Determine the [X, Y] coordinate at the center of the cell enclosing the given text.  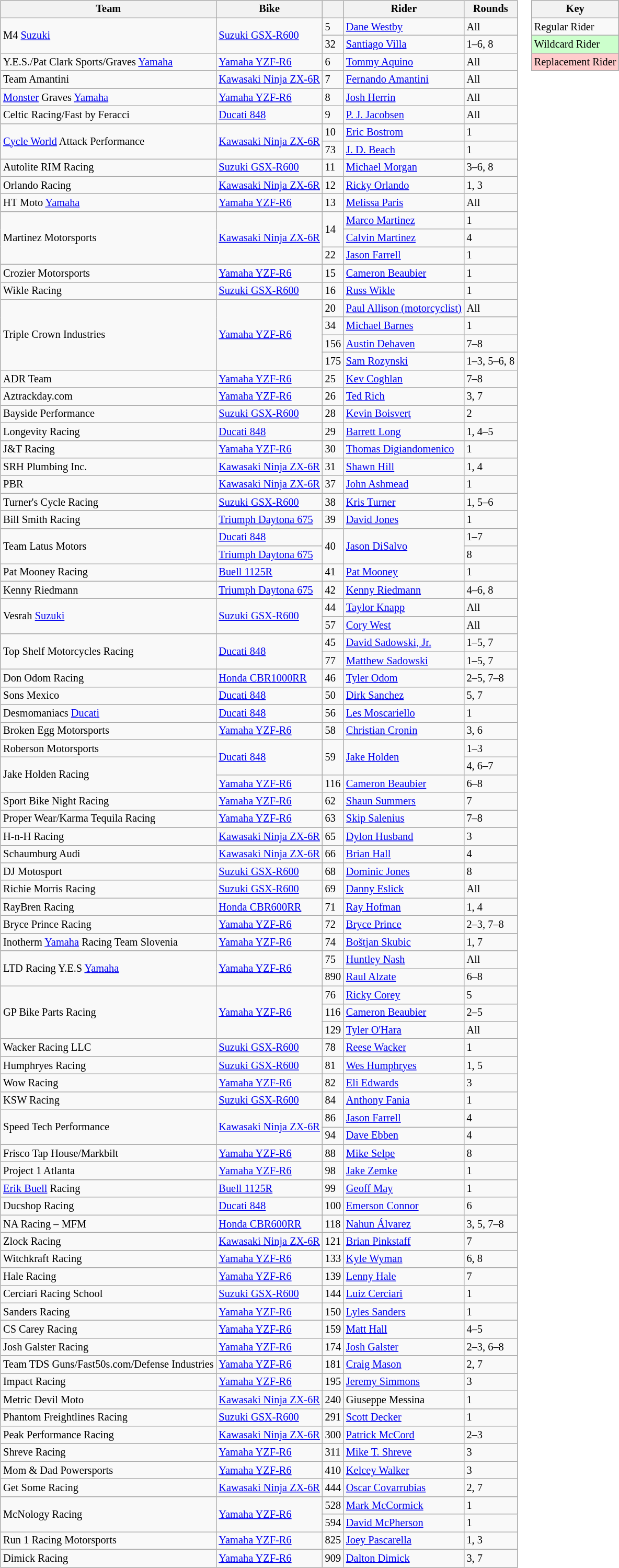
1, 5–6 [490, 502]
62 [333, 801]
3–6, 8 [490, 168]
50 [333, 696]
2–3, 7–8 [490, 925]
410 [333, 1470]
Matthew Sadowski [404, 661]
Desmomaniacs Ducati [108, 713]
311 [333, 1452]
Jake Holden [404, 757]
20 [333, 309]
Don Odom Racing [108, 678]
1, 4–5 [490, 431]
32 [333, 44]
Pat Mooney Racing [108, 573]
1–3 [490, 748]
Dirk Sanchez [404, 696]
Matt Hall [404, 1330]
Huntley Nash [404, 960]
Sons Mexico [108, 696]
Wikle Racing [108, 291]
P. J. Jacobsen [404, 115]
Dane Westby [404, 27]
Martinez Motorsports [108, 238]
Wildcard Rider [575, 44]
1, 7 [490, 942]
Kevin Boisvert [404, 414]
37 [333, 484]
Run 1 Racing Motorsports [108, 1541]
84 [333, 1100]
Santiago Villa [404, 44]
Erik Buell Racing [108, 1189]
Barrett Long [404, 431]
144 [333, 1294]
Sanders Racing [108, 1312]
Proper Wear/Karma Tequila Racing [108, 819]
Marco Martinez [404, 221]
Oscar Covarrubias [404, 1488]
129 [333, 1030]
13 [333, 203]
Autolite RIM Racing [108, 168]
DJ Motosport [108, 872]
Jake Holden Racing [108, 775]
McNology Racing [108, 1514]
CS Carey Racing [108, 1330]
SRH Plumbing Inc. [108, 467]
Mark McCormick [404, 1505]
Schaumburg Audi [108, 854]
68 [333, 872]
39 [333, 520]
Bike [269, 9]
Celtic Racing/Fast by Feracci [108, 115]
Bryce Prince Racing [108, 925]
29 [333, 431]
Vesrah Suzuki [108, 616]
Jason DiSalvo [404, 546]
David Sadowski, Jr. [404, 643]
Wes Humphryes [404, 1065]
Regular Rider [575, 27]
Eli Edwards [404, 1083]
M4 Suzuki [108, 36]
Mike T. Shreve [404, 1452]
1–7 [490, 537]
Ray Hofman [404, 907]
2–5, 7–8 [490, 678]
22 [333, 256]
Dalton Dimick [404, 1558]
J. D. Beach [404, 150]
Sport Bike Night Racing [108, 801]
14 [333, 229]
121 [333, 1242]
Ted Rich [404, 396]
Taylor Knapp [404, 608]
Cory West [404, 626]
34 [333, 326]
Kris Turner [404, 502]
75 [333, 960]
Dylon Husband [404, 836]
HT Moto Yamaha [108, 203]
Les Moscariello [404, 713]
4–5 [490, 1330]
4–6, 8 [490, 590]
38 [333, 502]
99 [333, 1189]
Speed Tech Performance [108, 1127]
Team Amantini [108, 79]
Dave Ebben [404, 1136]
Pat Mooney [404, 573]
Tommy Aquino [404, 62]
81 [333, 1065]
Team Latus Motors [108, 546]
Ducshop Racing [108, 1206]
Frisco Tap House/Markbilt [108, 1153]
Craig Mason [404, 1365]
Dimick Racing [108, 1558]
Tyler O'Hara [404, 1030]
2–3, 6–8 [490, 1347]
Bayside Performance [108, 414]
Ricky Corey [404, 995]
Witchkraft Racing [108, 1259]
Michael Morgan [404, 168]
133 [333, 1259]
Y.E.S./Pat Clark Sports/Graves Yamaha [108, 62]
Top Shelf Motorcycles Racing [108, 652]
195 [333, 1382]
Russ Wikle [404, 291]
94 [333, 1136]
Team TDS Guns/Fast50s.com/Defense Industries [108, 1365]
25 [333, 379]
86 [333, 1118]
156 [333, 344]
9 [333, 115]
69 [333, 889]
Shreve Racing [108, 1452]
909 [333, 1558]
74 [333, 942]
Honda CBR1000RR [269, 678]
26 [333, 396]
240 [333, 1400]
2–3 [490, 1435]
Replacement Rider [575, 62]
3, 5, 7–8 [490, 1224]
174 [333, 1347]
88 [333, 1153]
Key [575, 9]
Dominic Jones [404, 872]
Orlando Racing [108, 185]
2–5 [490, 1013]
Richie Morris Racing [108, 889]
Peak Performance Racing [108, 1435]
Patrick McCord [404, 1435]
Team [108, 9]
100 [333, 1206]
Bryce Prince [404, 925]
42 [333, 590]
Geoff May [404, 1189]
15 [333, 273]
Eric Bostrom [404, 132]
159 [333, 1330]
72 [333, 925]
139 [333, 1277]
28 [333, 414]
594 [333, 1523]
Giuseppe Messina [404, 1400]
John Ashmead [404, 484]
Rider [404, 9]
63 [333, 819]
78 [333, 1048]
Phantom Freightlines Racing [108, 1417]
H-n-H Racing [108, 836]
6, 8 [490, 1259]
65 [333, 836]
66 [333, 854]
Brian Pinkstaff [404, 1242]
Metric Devil Moto [108, 1400]
1–3, 5–6, 8 [490, 361]
Wow Racing [108, 1083]
Raul Alzate [404, 978]
Anthony Fania [404, 1100]
2 [490, 414]
RayBren Racing [108, 907]
181 [333, 1365]
Crozier Motorsports [108, 273]
Kelcey Walker [404, 1470]
Inotherm Yamaha Racing Team Slovenia [108, 942]
Hale Racing [108, 1277]
Scott Decker [404, 1417]
1–6, 8 [490, 44]
1, 5 [490, 1065]
12 [333, 185]
291 [333, 1417]
Emerson Connor [404, 1206]
Christian Cronin [404, 731]
Jake Zemke [404, 1171]
KSW Racing [108, 1100]
150 [333, 1312]
LTD Racing Y.E.S Yamaha [108, 969]
Lenny Hale [404, 1277]
76 [333, 995]
Bill Smith Racing [108, 520]
71 [333, 907]
300 [333, 1435]
Humphryes Racing [108, 1065]
Thomas Digiandomenico [404, 449]
Shawn Hill [404, 467]
NA Racing – MFM [108, 1224]
Josh Galster [404, 1347]
Longevity Racing [108, 431]
Fernando Amantini [404, 79]
Paul Allison (motorcyclist) [404, 309]
Brian Hall [404, 854]
11 [333, 168]
40 [333, 546]
Kev Coghlan [404, 379]
Rounds [490, 9]
David McPherson [404, 1523]
J&T Racing [108, 449]
46 [333, 678]
59 [333, 757]
ADR Team [108, 379]
98 [333, 1171]
16 [333, 291]
31 [333, 467]
77 [333, 661]
Lyles Sanders [404, 1312]
Nahun Álvarez [404, 1224]
5, 7 [490, 696]
Cycle World Attack Performance [108, 141]
Jeremy Simmons [404, 1382]
Luiz Cerciari [404, 1294]
Mike Selpe [404, 1153]
175 [333, 361]
Triple Crown Industries [108, 335]
Project 1 Atlanta [108, 1171]
825 [333, 1541]
30 [333, 449]
Roberson Motorsports [108, 748]
Reese Wacker [404, 1048]
118 [333, 1224]
73 [333, 150]
45 [333, 643]
Get Some Racing [108, 1488]
Broken Egg Motorsports [108, 731]
58 [333, 731]
Aztrackday.com [108, 396]
890 [333, 978]
56 [333, 713]
Impact Racing [108, 1382]
Joey Pascarella [404, 1541]
Calvin Martinez [404, 238]
10 [333, 132]
528 [333, 1505]
Monster Graves Yamaha [108, 97]
Boštjan Skubic [404, 942]
PBR [108, 484]
Sam Rozynski [404, 361]
Tyler Odom [404, 678]
Josh Herrin [404, 97]
Mom & Dad Powersports [108, 1470]
Austin Dehaven [404, 344]
Melissa Paris [404, 203]
Zlock Racing [108, 1242]
3, 6 [490, 731]
4, 6–7 [490, 766]
44 [333, 608]
Skip Salenius [404, 819]
GP Bike Parts Racing [108, 1013]
41 [333, 573]
Michael Barnes [404, 326]
Shaun Summers [404, 801]
444 [333, 1488]
Danny Eslick [404, 889]
David Jones [404, 520]
57 [333, 626]
Wacker Racing LLC [108, 1048]
82 [333, 1083]
Ricky Orlando [404, 185]
Turner's Cycle Racing [108, 502]
Josh Galster Racing [108, 1347]
Kyle Wyman [404, 1259]
Cerciari Racing School [108, 1294]
